Identify which cell holds the provided text, then report its [X, Y] central coordinate. 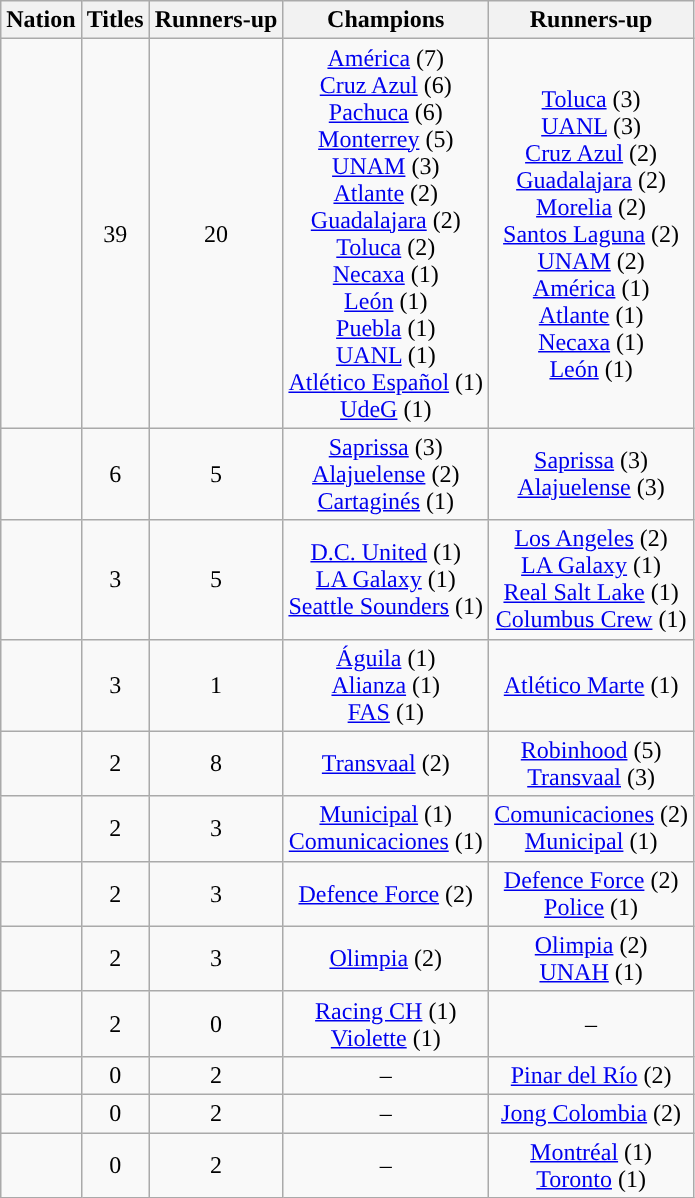
Municipal (1)Comunicaciones (1) [386, 828]
Champions [386, 20]
Transvaal (2) [386, 764]
Olimpia (2)UNAH (1) [592, 958]
Jong Colombia (2) [592, 1113]
1 [216, 685]
D.C. United (1)LA Galaxy (1)Seattle Sounders (1) [386, 580]
Saprissa (3)Alajuelense (2)Cartaginés (1) [386, 474]
8 [216, 764]
Defence Force (2) [386, 894]
Olimpia (2) [386, 958]
6 [115, 474]
Toluca (3)UANL (3)Cruz Azul (2)Guadalajara (2)Morelia (2)Santos Laguna (2)UNAM (2)América (1)Atlante (1)Necaxa (1)León (1) [592, 234]
Racing CH (1)Violette (1) [386, 1024]
Atlético Marte (1) [592, 685]
Comunicaciones (2)Municipal (1) [592, 828]
Saprissa (3)Alajuelense (3) [592, 474]
Pinar del Río (2) [592, 1075]
Titles [115, 20]
39 [115, 234]
Montréal (1)Toronto (1) [592, 1164]
Los Angeles (2)LA Galaxy (1)Real Salt Lake (1)Columbus Crew (1) [592, 580]
Nation [41, 20]
Águila (1)Alianza (1)FAS (1) [386, 685]
20 [216, 234]
Robinhood (5)Transvaal (3) [592, 764]
Defence Force (2)Police (1) [592, 894]
